Search for the cell housing the specified text and yield its (x, y) center coordinate. 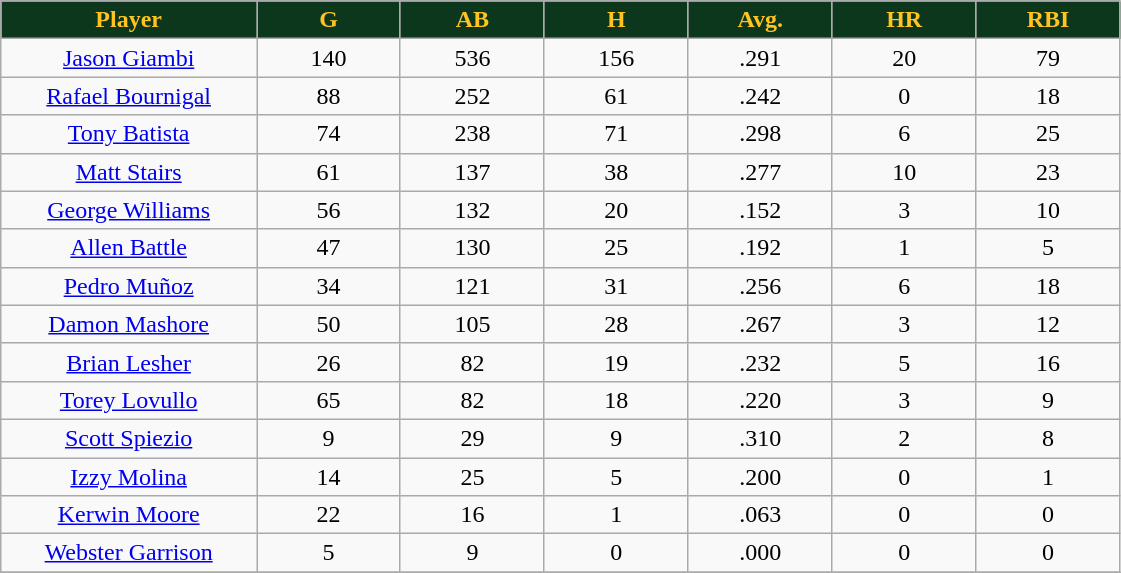
29 (472, 438)
.200 (760, 477)
121 (472, 286)
79 (1048, 58)
Scott Spiezio (129, 438)
AB (472, 20)
137 (472, 172)
Rafael Bournigal (129, 96)
38 (616, 172)
.192 (760, 248)
Webster Garrison (129, 553)
.000 (760, 553)
.267 (760, 324)
71 (616, 134)
George Williams (129, 210)
Torey Lovullo (129, 400)
.310 (760, 438)
132 (472, 210)
140 (329, 58)
65 (329, 400)
Damon Mashore (129, 324)
74 (329, 134)
Kerwin Moore (129, 515)
50 (329, 324)
2 (904, 438)
.220 (760, 400)
47 (329, 248)
H (616, 20)
.063 (760, 515)
238 (472, 134)
28 (616, 324)
.152 (760, 210)
.256 (760, 286)
19 (616, 362)
Pedro Muñoz (129, 286)
12 (1048, 324)
.232 (760, 362)
Allen Battle (129, 248)
Matt Stairs (129, 172)
34 (329, 286)
Jason Giambi (129, 58)
156 (616, 58)
56 (329, 210)
Brian Lesher (129, 362)
.298 (760, 134)
31 (616, 286)
88 (329, 96)
RBI (1048, 20)
26 (329, 362)
23 (1048, 172)
.242 (760, 96)
Tony Batista (129, 134)
252 (472, 96)
22 (329, 515)
.277 (760, 172)
G (329, 20)
HR (904, 20)
105 (472, 324)
14 (329, 477)
Izzy Molina (129, 477)
Player (129, 20)
130 (472, 248)
536 (472, 58)
.291 (760, 58)
8 (1048, 438)
Avg. (760, 20)
